Find where the given text appears and provide that cell's center as [x, y] coordinate. 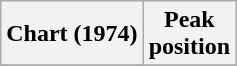
Chart (1974) [72, 34]
Peakposition [189, 34]
